Return the (X, Y) coordinate for the center point of the cell that contains the specified text.  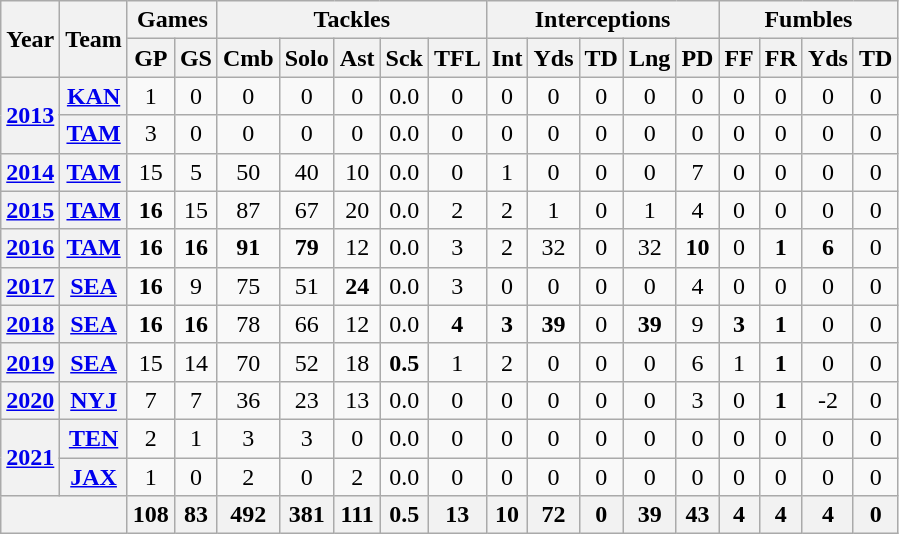
2017 (30, 286)
23 (306, 400)
2019 (30, 362)
Team (94, 39)
2016 (30, 248)
43 (698, 515)
GP (150, 58)
24 (357, 286)
Interceptions (602, 20)
50 (248, 172)
492 (248, 515)
TEN (94, 438)
20 (357, 210)
2021 (30, 457)
40 (306, 172)
5 (196, 172)
Lng (649, 58)
Solo (306, 58)
Year (30, 39)
2013 (30, 115)
NYJ (94, 400)
14 (196, 362)
FR (780, 58)
36 (248, 400)
83 (196, 515)
GS (196, 58)
111 (357, 515)
Fumbles (808, 20)
FF (739, 58)
66 (306, 324)
381 (306, 515)
75 (248, 286)
Int (507, 58)
2018 (30, 324)
87 (248, 210)
-2 (828, 400)
67 (306, 210)
2015 (30, 210)
79 (306, 248)
18 (357, 362)
Sck (404, 58)
91 (248, 248)
2020 (30, 400)
108 (150, 515)
Tackles (352, 20)
KAN (94, 96)
PD (698, 58)
Ast (357, 58)
2014 (30, 172)
72 (554, 515)
78 (248, 324)
51 (306, 286)
52 (306, 362)
TFL (457, 58)
70 (248, 362)
Games (172, 20)
JAX (94, 477)
Cmb (248, 58)
